Pinpoint the cell where the given text exists, returning its (x, y) midpoint coordinate. 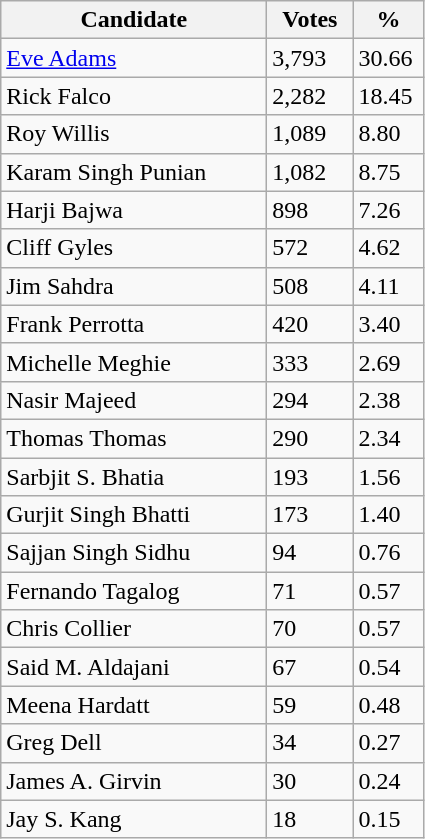
4.62 (388, 248)
898 (310, 210)
8.75 (388, 172)
59 (310, 705)
Michelle Meghie (134, 362)
Said M. Aldajani (134, 667)
Frank Perrotta (134, 324)
1.40 (388, 515)
2.69 (388, 362)
34 (310, 743)
Cliff Gyles (134, 248)
572 (310, 248)
% (388, 20)
Eve Adams (134, 58)
333 (310, 362)
0.76 (388, 553)
0.48 (388, 705)
2.34 (388, 438)
4.11 (388, 286)
Jay S. Kang (134, 819)
Harji Bajwa (134, 210)
0.24 (388, 781)
Fernando Tagalog (134, 591)
Thomas Thomas (134, 438)
Karam Singh Punian (134, 172)
2.38 (388, 400)
Meena Hardatt (134, 705)
1.56 (388, 477)
Gurjit Singh Bhatti (134, 515)
James A. Girvin (134, 781)
Candidate (134, 20)
18.45 (388, 96)
8.80 (388, 134)
173 (310, 515)
30.66 (388, 58)
290 (310, 438)
Nasir Majeed (134, 400)
30 (310, 781)
0.54 (388, 667)
Sajjan Singh Sidhu (134, 553)
3.40 (388, 324)
71 (310, 591)
0.27 (388, 743)
Chris Collier (134, 629)
Jim Sahdra (134, 286)
2,282 (310, 96)
Rick Falco (134, 96)
7.26 (388, 210)
1,082 (310, 172)
508 (310, 286)
94 (310, 553)
70 (310, 629)
1,089 (310, 134)
Votes (310, 20)
67 (310, 667)
Roy Willis (134, 134)
0.15 (388, 819)
294 (310, 400)
420 (310, 324)
Greg Dell (134, 743)
3,793 (310, 58)
18 (310, 819)
Sarbjit S. Bhatia (134, 477)
193 (310, 477)
